Output the [X, Y] coordinate of the center of the cell containing the given text.  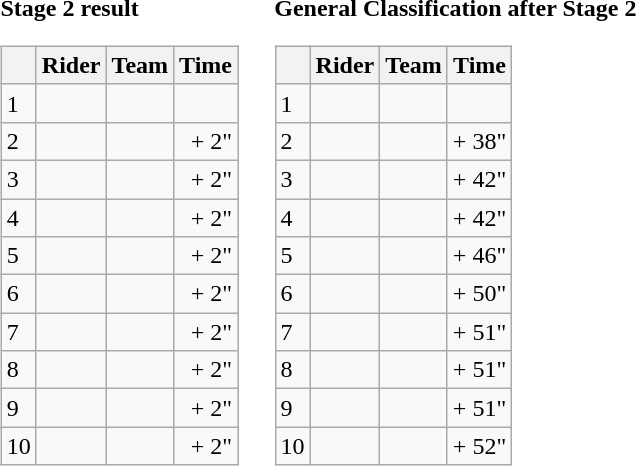
+ 50" [479, 294]
+ 38" [479, 141]
+ 52" [479, 446]
+ 46" [479, 256]
